Return [X, Y] of the center of cell containing provided text 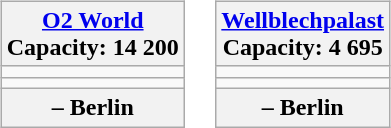
WellblechpalastCapacity: 4 695 [303, 34]
O2 WorldCapacity: 14 200 [92, 34]
